Output the (X, Y) coordinate of the center of the cell containing the given text.  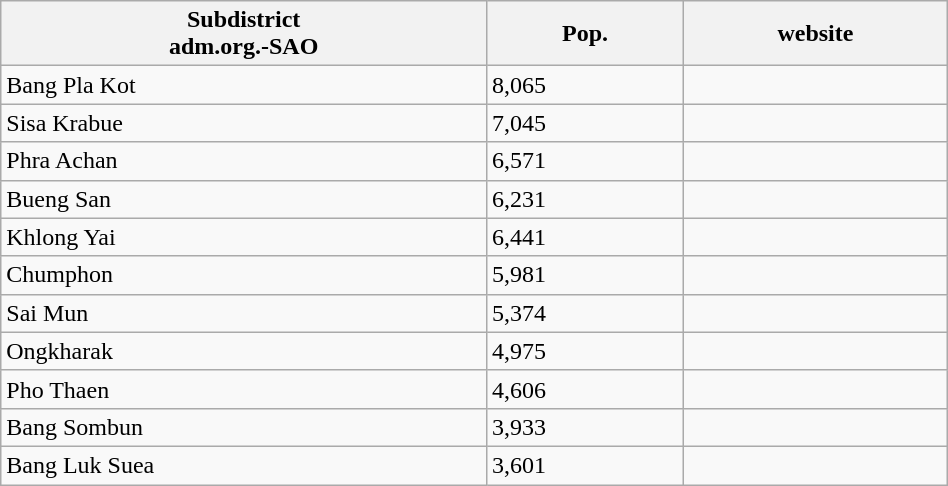
Subdistrictadm.org.-SAO (244, 34)
Bueng San (244, 199)
7,045 (586, 123)
Sai Mun (244, 313)
website (816, 34)
Bang Pla Kot (244, 85)
8,065 (586, 85)
Pop. (586, 34)
Khlong Yai (244, 237)
6,441 (586, 237)
5,981 (586, 275)
4,975 (586, 351)
Bang Luk Suea (244, 465)
Bang Sombun (244, 427)
Ongkharak (244, 351)
3,601 (586, 465)
3,933 (586, 427)
6,571 (586, 161)
Sisa Krabue (244, 123)
Phra Achan (244, 161)
Chumphon (244, 275)
6,231 (586, 199)
4,606 (586, 389)
5,374 (586, 313)
Pho Thaen (244, 389)
